Scan for the cell matching the given text and deliver its (x, y) coordinate at center. 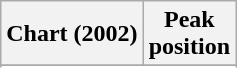
Peak position (189, 34)
Chart (2002) (72, 34)
